Capture the cell that displays the provided text and extract its [x, y] central coordinate. 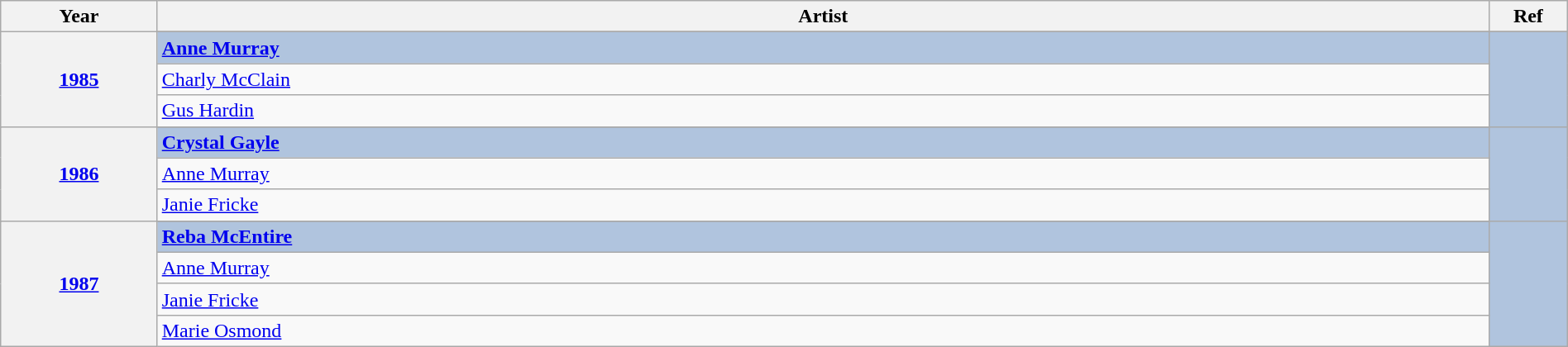
Year [79, 17]
Marie Osmond [823, 330]
Reba McEntire [823, 236]
Charly McClain [823, 79]
Gus Hardin [823, 111]
1987 [79, 283]
1985 [79, 79]
1986 [79, 173]
Artist [823, 17]
Ref [1528, 17]
Crystal Gayle [823, 142]
